Provide the (x, y) coordinate of the cell's center where the given text is located.  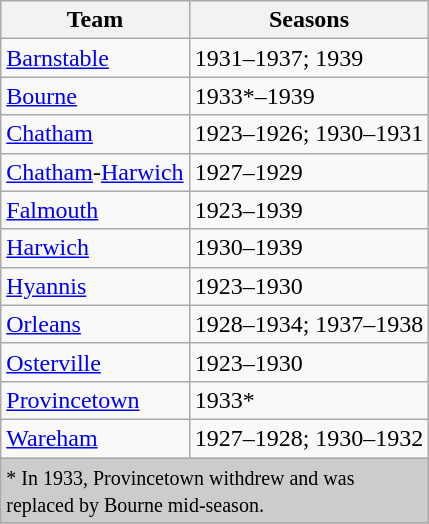
Falmouth (95, 210)
Bourne (95, 96)
* In 1933, Provincetown withdrew and wasreplaced by Bourne mid-season. (215, 490)
1927–1928; 1930–1932 (309, 438)
Hyannis (95, 286)
Wareham (95, 438)
Team (95, 20)
Barnstable (95, 58)
1933*–1939 (309, 96)
Orleans (95, 324)
1923–1939 (309, 210)
1931–1937; 1939 (309, 58)
Provincetown (95, 400)
1927–1929 (309, 172)
1928–1934; 1937–1938 (309, 324)
Chatham-Harwich (95, 172)
Seasons (309, 20)
1930–1939 (309, 248)
Chatham (95, 134)
Harwich (95, 248)
Osterville (95, 362)
1933* (309, 400)
1923–1926; 1930–1931 (309, 134)
